Search for the cell housing the specified text and yield its [X, Y] center coordinate. 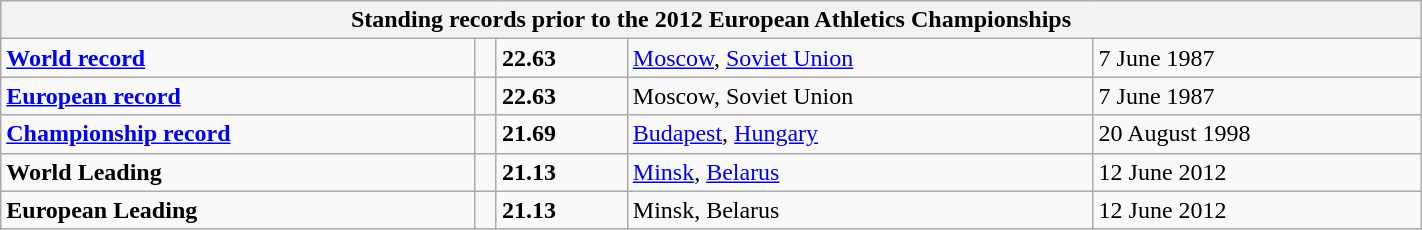
Championship record [238, 134]
European Leading [238, 210]
World record [238, 58]
Standing records prior to the 2012 European Athletics Championships [711, 20]
European record [238, 96]
World Leading [238, 172]
20 August 1998 [1257, 134]
Budapest, Hungary [860, 134]
21.69 [562, 134]
